Find where the given text appears and provide that cell's center as (x, y) coordinate. 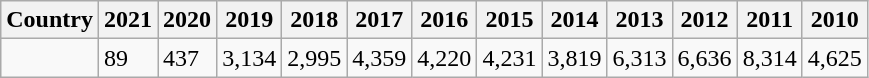
8,314 (770, 58)
4,220 (444, 58)
4,625 (834, 58)
4,231 (510, 58)
2021 (128, 20)
6,313 (640, 58)
2015 (510, 20)
3,819 (574, 58)
2012 (704, 20)
2018 (314, 20)
6,636 (704, 58)
Country (50, 20)
89 (128, 58)
2019 (250, 20)
2,995 (314, 58)
437 (188, 58)
2020 (188, 20)
2013 (640, 20)
3,134 (250, 58)
2011 (770, 20)
2010 (834, 20)
2016 (444, 20)
4,359 (380, 58)
2014 (574, 20)
2017 (380, 20)
